Pinpoint the cell where the given text exists, returning its [x, y] midpoint coordinate. 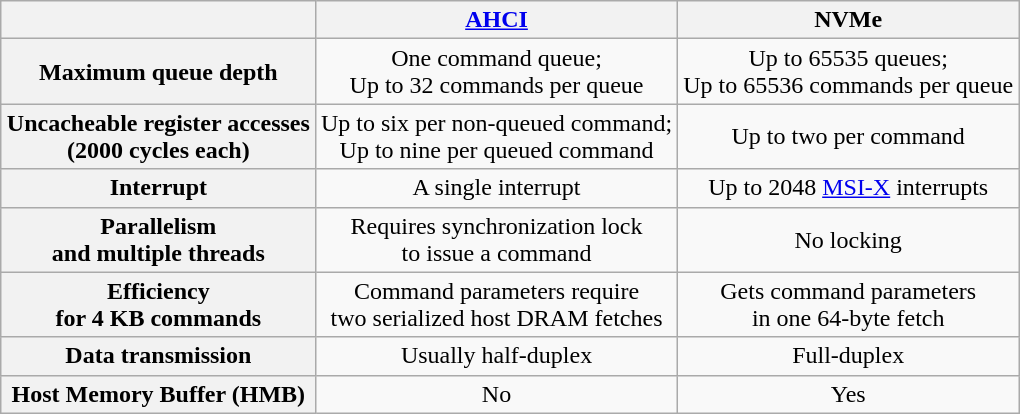
Gets command parametersin one 64-byte fetch [848, 304]
Full-duplex [848, 356]
Parallelismand multiple threads [158, 240]
Interrupt [158, 188]
Usually half-duplex [496, 356]
No locking [848, 240]
A single interrupt [496, 188]
Host Memory Buffer (HMB) [158, 394]
Up to 65535 queues;Up to 65536 commands per queue [848, 72]
One command queue;Up to 32 commands per queue [496, 72]
Requires synchronization lockto issue a command [496, 240]
Up to two per command [848, 136]
AHCI [496, 20]
Up to six per non-queued command; Up to nine per queued command [496, 136]
Command parameters requiretwo serialized host DRAM fetches [496, 304]
NVMe [848, 20]
Uncacheable register accesses(2000 cycles each) [158, 136]
Efficiencyfor 4 KB commands [158, 304]
Data transmission [158, 356]
Maximum queue depth [158, 72]
Up to 2048 MSI-X interrupts [848, 188]
No [496, 394]
Yes [848, 394]
